Detect which cell encompasses the target text, then output its [x, y] center coordinate. 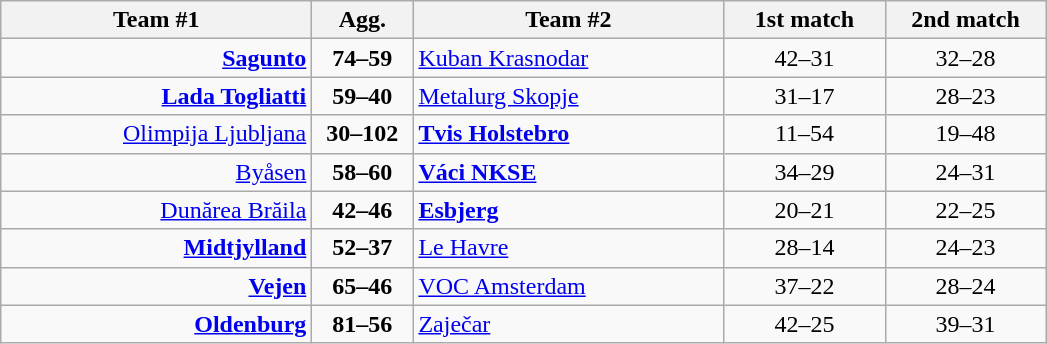
59–40 [362, 96]
Agg. [362, 20]
24–23 [966, 248]
VOC Amsterdam [568, 286]
Team #2 [568, 20]
Olimpija Ljubljana [156, 134]
Tvis Holstebro [568, 134]
20–21 [804, 210]
74–59 [362, 58]
42–46 [362, 210]
19–48 [966, 134]
28–24 [966, 286]
81–56 [362, 324]
1st match [804, 20]
Dunărea Brăila [156, 210]
52–37 [362, 248]
Vejen [156, 286]
31–17 [804, 96]
42–25 [804, 324]
Lada Togliatti [156, 96]
58–60 [362, 172]
11–54 [804, 134]
42–31 [804, 58]
28–14 [804, 248]
Oldenburg [156, 324]
Váci NKSE [568, 172]
Sagunto [156, 58]
2nd match [966, 20]
Byåsen [156, 172]
37–22 [804, 286]
22–25 [966, 210]
Team #1 [156, 20]
Le Havre [568, 248]
Zaječar [568, 324]
65–46 [362, 286]
24–31 [966, 172]
Metalurg Skopje [568, 96]
28–23 [966, 96]
39–31 [966, 324]
Midtjylland [156, 248]
Kuban Krasnodar [568, 58]
32–28 [966, 58]
34–29 [804, 172]
Esbjerg [568, 210]
30–102 [362, 134]
